Pinpoint the cell where the given text exists, returning its [X, Y] midpoint coordinate. 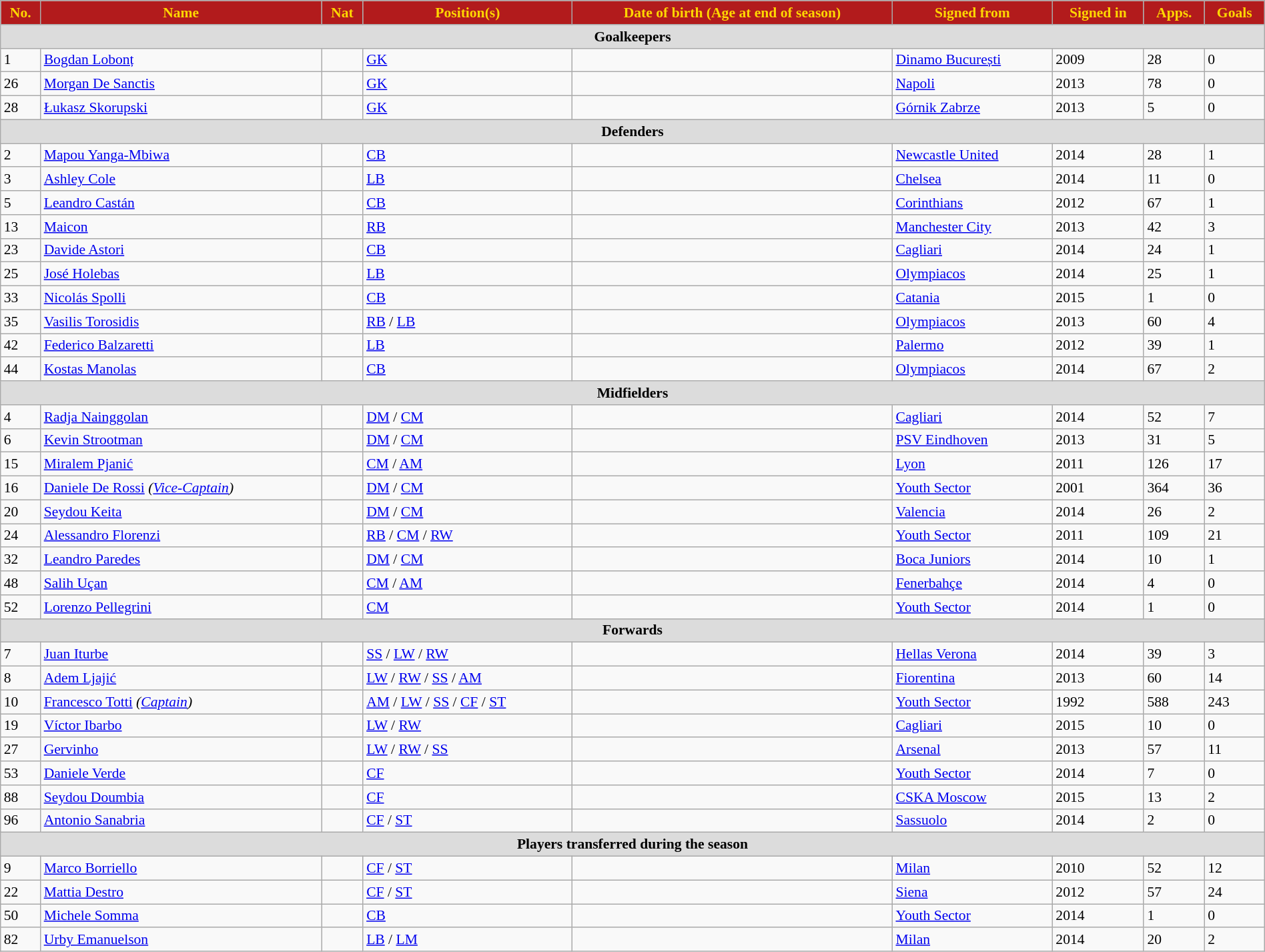
88 [21, 797]
96 [21, 821]
23 [21, 250]
Mapou Yanga-Mbiwa [181, 155]
78 [1174, 84]
Kostas Manolas [181, 370]
Nat [342, 13]
Daniele De Rossi (Vice-Captain) [181, 488]
82 [21, 940]
32 [21, 560]
Seydou Keita [181, 512]
Leandro Paredes [181, 560]
22 [21, 892]
Lyon [972, 464]
RB / LB [468, 322]
Radja Nainggolan [181, 417]
José Holebas [181, 274]
21 [1234, 536]
126 [1174, 464]
Mattia Destro [181, 892]
Newcastle United [972, 155]
Salih Uçan [181, 583]
36 [1234, 488]
CSKA Moscow [972, 797]
15 [21, 464]
Łukasz Skorupski [181, 108]
Morgan De Sanctis [181, 84]
Palermo [972, 346]
27 [21, 750]
Francesco Totti (Captain) [181, 702]
Leandro Castán [181, 203]
19 [21, 726]
SS / LW / RW [468, 654]
6 [21, 440]
Arsenal [972, 750]
Górnik Zabrze [972, 108]
53 [21, 773]
16 [21, 488]
Fiorentina [972, 678]
Signed from [972, 13]
2001 [1098, 488]
Antonio Sanabria [181, 821]
1992 [1098, 702]
Michele Somma [181, 916]
Catania [972, 298]
LW / RW / SS [468, 750]
AM / LW / SS / CF / ST [468, 702]
Hellas Verona [972, 654]
Midfielders [632, 393]
44 [21, 370]
9 [21, 869]
243 [1234, 702]
588 [1174, 702]
Marco Borriello [181, 869]
PSV Eindhoven [972, 440]
Fenerbahçe [972, 583]
Davide Astori [181, 250]
109 [1174, 536]
Apps. [1174, 13]
Miralem Pjanić [181, 464]
Napoli [972, 84]
Sassuolo [972, 821]
Juan Iturbe [181, 654]
No. [21, 13]
Forwards [632, 630]
14 [1234, 678]
Defenders [632, 131]
Corinthians [972, 203]
Dinamo București [972, 60]
Chelsea [972, 179]
Position(s) [468, 13]
Bogdan Lobonț [181, 60]
Urby Emanuelson [181, 940]
RB [468, 227]
2009 [1098, 60]
CM [468, 607]
Federico Balzaretti [181, 346]
Maicon [181, 227]
Name [181, 13]
Vasilis Torosidis [181, 322]
Lorenzo Pellegrini [181, 607]
50 [21, 916]
LW / RW [468, 726]
Goalkeepers [632, 37]
17 [1234, 464]
RB / CM / RW [468, 536]
Goals [1234, 13]
Valencia [972, 512]
Manchester City [972, 227]
LB / LM [468, 940]
Date of birth (Age at end of season) [733, 13]
Adem Ljajić [181, 678]
Players transferred during the season [632, 845]
364 [1174, 488]
Ashley Cole [181, 179]
33 [21, 298]
Signed in [1098, 13]
Siena [972, 892]
48 [21, 583]
8 [21, 678]
Daniele Verde [181, 773]
12 [1234, 869]
35 [21, 322]
Seydou Doumbia [181, 797]
2010 [1098, 869]
Nicolás Spolli [181, 298]
Alessandro Florenzi [181, 536]
LW / RW / SS / AM [468, 678]
Gervinho [181, 750]
Boca Juniors [972, 560]
31 [1174, 440]
Víctor Ibarbo [181, 726]
Kevin Strootman [181, 440]
